Scan for the cell matching the given text and deliver its (X, Y) coordinate at center. 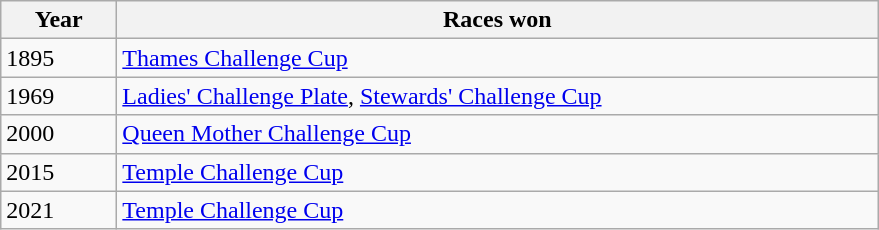
2021 (59, 210)
Races won (498, 20)
1969 (59, 96)
2000 (59, 134)
Year (59, 20)
1895 (59, 58)
2015 (59, 172)
Queen Mother Challenge Cup (498, 134)
Ladies' Challenge Plate, Stewards' Challenge Cup (498, 96)
Thames Challenge Cup (498, 58)
